Return (X, Y) of the center of cell containing provided text 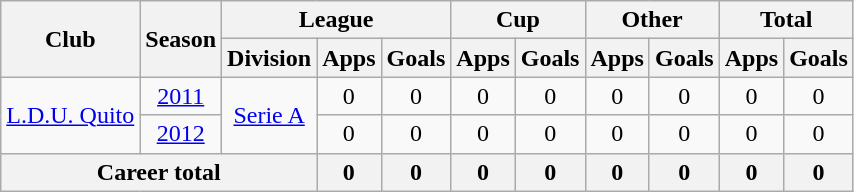
League (336, 20)
Cup (518, 20)
Club (70, 39)
Serie A (270, 115)
Total (786, 20)
Season (181, 39)
Career total (159, 172)
2011 (181, 96)
2012 (181, 134)
Other (652, 20)
Division (270, 58)
L.D.U. Quito (70, 115)
